Output the (x, y) coordinate of the center of the cell containing the given text.  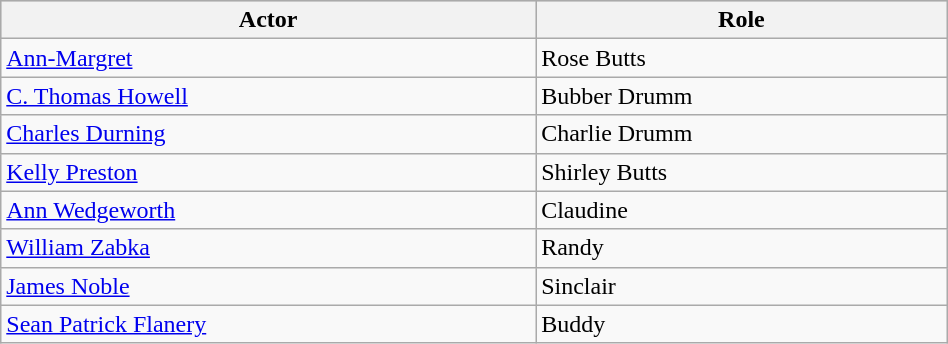
Ann Wedgeworth (268, 210)
Randy (742, 248)
Shirley Butts (742, 172)
Actor (268, 20)
James Noble (268, 286)
Buddy (742, 324)
Ann-Margret (268, 58)
Role (742, 20)
Sean Patrick Flanery (268, 324)
Charlie Drumm (742, 134)
William Zabka (268, 248)
Kelly Preston (268, 172)
Sinclair (742, 286)
C. Thomas Howell (268, 96)
Claudine (742, 210)
Bubber Drumm (742, 96)
Charles Durning (268, 134)
Rose Butts (742, 58)
